Pinpoint the cell where the given text exists, returning its (x, y) midpoint coordinate. 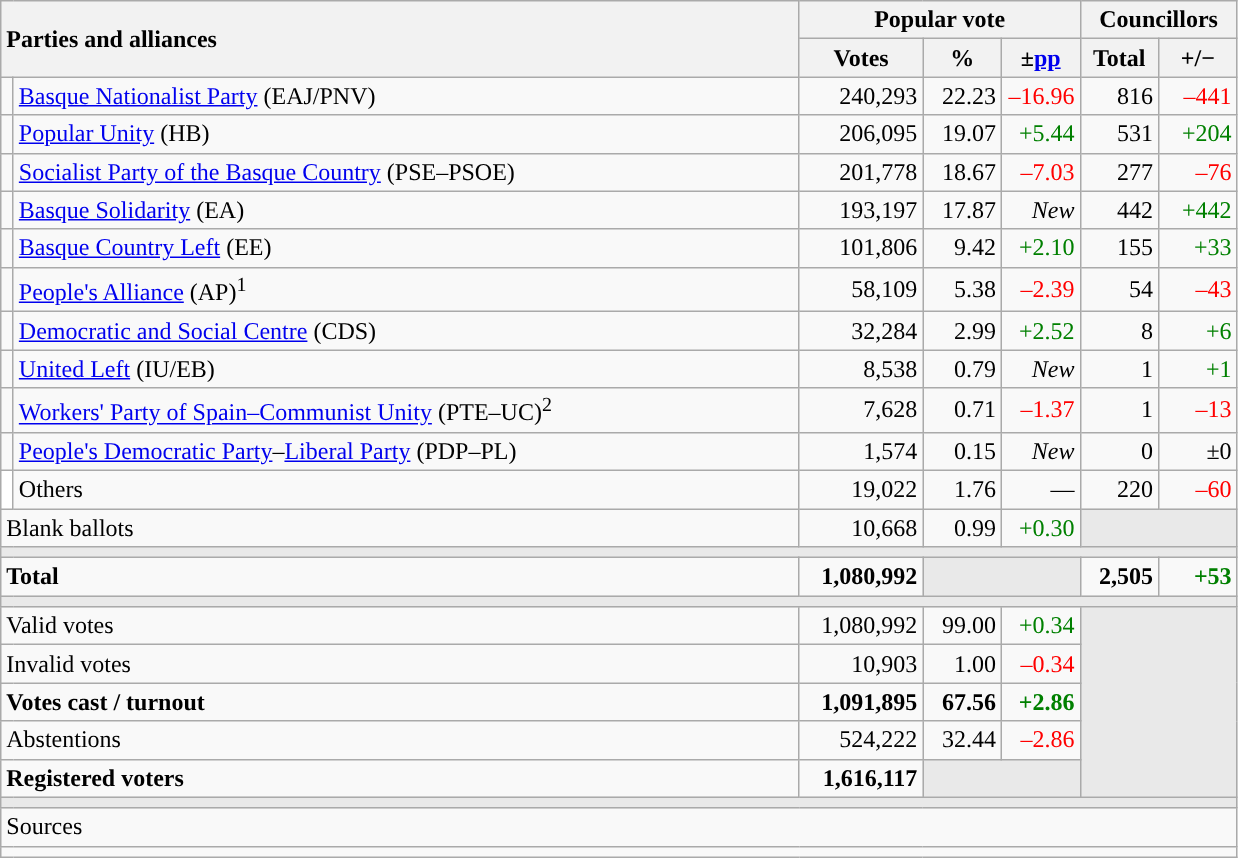
+204 (1198, 134)
Basque Solidarity (EA) (406, 210)
–2.86 (1040, 740)
0.99 (962, 528)
22.23 (962, 96)
–76 (1198, 172)
–0.34 (1040, 664)
Parties and alliances (400, 39)
1,616,117 (861, 778)
+33 (1198, 248)
+2.86 (1040, 702)
Valid votes (400, 626)
101,806 (861, 248)
+6 (1198, 331)
19,022 (861, 489)
240,293 (861, 96)
Invalid votes (400, 664)
–13 (1198, 410)
+1 (1198, 369)
0 (1120, 451)
— (1040, 489)
+0.34 (1040, 626)
10,903 (861, 664)
Registered voters (400, 778)
32.44 (962, 740)
8 (1120, 331)
19.07 (962, 134)
58,109 (861, 290)
United Left (IU/EB) (406, 369)
Democratic and Social Centre (CDS) (406, 331)
% (962, 58)
816 (1120, 96)
67.56 (962, 702)
2,505 (1120, 577)
Basque Nationalist Party (EAJ/PNV) (406, 96)
7,628 (861, 410)
+/− (1198, 58)
1,574 (861, 451)
Popular Unity (HB) (406, 134)
People's Alliance (AP)1 (406, 290)
531 (1120, 134)
18.67 (962, 172)
32,284 (861, 331)
193,197 (861, 210)
Sources (619, 827)
Others (406, 489)
10,668 (861, 528)
1.76 (962, 489)
–16.96 (1040, 96)
54 (1120, 290)
±0 (1198, 451)
Votes cast / turnout (400, 702)
220 (1120, 489)
People's Democratic Party–Liberal Party (PDP–PL) (406, 451)
Popular vote (940, 20)
17.87 (962, 210)
9.42 (962, 248)
–2.39 (1040, 290)
Basque Country Left (EE) (406, 248)
0.15 (962, 451)
0.71 (962, 410)
+442 (1198, 210)
Socialist Party of the Basque Country (PSE–PSOE) (406, 172)
Councillors (1158, 20)
Workers' Party of Spain–Communist Unity (PTE–UC)2 (406, 410)
155 (1120, 248)
+5.44 (1040, 134)
442 (1120, 210)
–441 (1198, 96)
8,538 (861, 369)
0.79 (962, 369)
206,095 (861, 134)
2.99 (962, 331)
524,222 (861, 740)
±pp (1040, 58)
–60 (1198, 489)
5.38 (962, 290)
+2.52 (1040, 331)
Blank ballots (400, 528)
Votes (861, 58)
–1.37 (1040, 410)
99.00 (962, 626)
+0.30 (1040, 528)
1.00 (962, 664)
–7.03 (1040, 172)
Abstentions (400, 740)
+53 (1198, 577)
1,091,895 (861, 702)
–43 (1198, 290)
201,778 (861, 172)
277 (1120, 172)
+2.10 (1040, 248)
